Scan for the cell matching the given text and deliver its (x, y) coordinate at center. 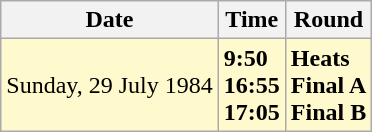
9:5016:5517:05 (252, 85)
Time (252, 20)
Sunday, 29 July 1984 (110, 85)
Date (110, 20)
HeatsFinal AFinal B (328, 85)
Round (328, 20)
